From the cell containing the given text, extract its center point as (x, y) coordinate. 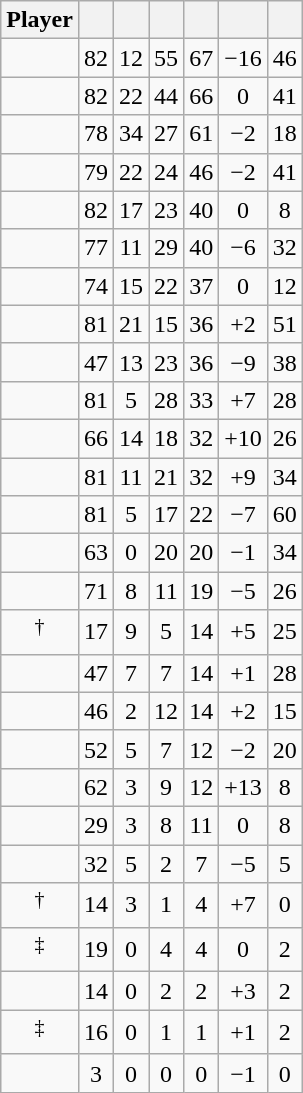
38 (284, 362)
79 (96, 172)
60 (284, 515)
55 (166, 58)
+9 (244, 477)
67 (202, 58)
63 (96, 553)
62 (96, 787)
33 (202, 400)
78 (96, 134)
Player (40, 20)
61 (202, 134)
74 (96, 286)
16 (96, 1032)
37 (202, 286)
−7 (244, 515)
24 (166, 172)
51 (284, 324)
+3 (244, 991)
25 (284, 632)
44 (166, 96)
−9 (244, 362)
71 (96, 591)
−16 (244, 58)
+13 (244, 787)
77 (96, 248)
52 (96, 749)
13 (132, 362)
+5 (244, 632)
27 (166, 134)
−6 (244, 248)
+10 (244, 438)
